Provide the [x, y] coordinate of the cell's center where the given text is located.  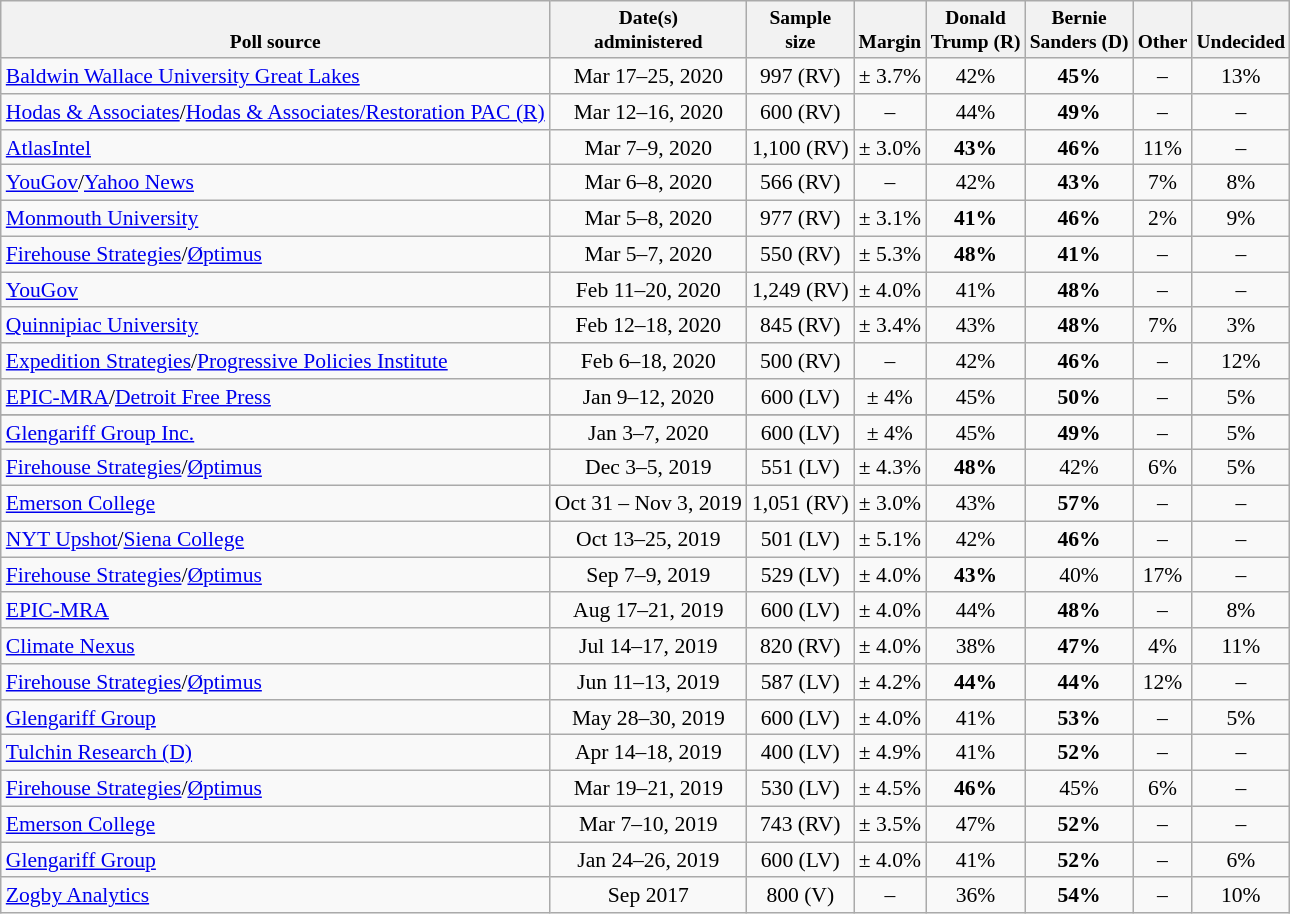
57% [1079, 504]
Poll source [276, 30]
566 (RV) [800, 183]
± 5.3% [890, 254]
± 4.2% [890, 682]
Feb 6–18, 2020 [648, 361]
YouGov/Yahoo News [276, 183]
± 3.5% [890, 824]
600 (RV) [800, 112]
± 4.3% [890, 468]
Dec 3–5, 2019 [648, 468]
529 (LV) [800, 575]
BernieSanders (D) [1079, 30]
845 (RV) [800, 326]
Tulchin Research (D) [276, 753]
Mar 19–21, 2019 [648, 789]
10% [1241, 896]
Sep 7–9, 2019 [648, 575]
Date(s)administered [648, 30]
820 (RV) [800, 646]
Expedition Strategies/Progressive Policies Institute [276, 361]
36% [976, 896]
AtlasIntel [276, 148]
DonaldTrump (R) [976, 30]
743 (RV) [800, 824]
Feb 11–20, 2020 [648, 290]
NYT Upshot/Siena College [276, 540]
Zogby Analytics [276, 896]
977 (RV) [800, 219]
± 3.1% [890, 219]
587 (LV) [800, 682]
Baldwin Wallace University Great Lakes [276, 76]
Mar 7–10, 2019 [648, 824]
Quinnipiac University [276, 326]
Samplesize [800, 30]
9% [1241, 219]
EPIC-MRA/Detroit Free Press [276, 397]
May 28–30, 2019 [648, 718]
4% [1162, 646]
Margin [890, 30]
1,100 (RV) [800, 148]
Glengariff Group Inc. [276, 433]
Hodas & Associates/Hodas & Associates/Restoration PAC (R) [276, 112]
Jan 9–12, 2020 [648, 397]
Jun 11–13, 2019 [648, 682]
± 3.4% [890, 326]
Monmouth University [276, 219]
53% [1079, 718]
2% [1162, 219]
1,249 (RV) [800, 290]
Oct 13–25, 2019 [648, 540]
EPIC-MRA [276, 611]
500 (RV) [800, 361]
Mar 6–8, 2020 [648, 183]
17% [1162, 575]
800 (V) [800, 896]
Other [1162, 30]
501 (LV) [800, 540]
Aug 17–21, 2019 [648, 611]
54% [1079, 896]
1,051 (RV) [800, 504]
Jul 14–17, 2019 [648, 646]
13% [1241, 76]
Feb 12–18, 2020 [648, 326]
± 3.7% [890, 76]
Mar 5–8, 2020 [648, 219]
Oct 31 – Nov 3, 2019 [648, 504]
± 5.1% [890, 540]
550 (RV) [800, 254]
Mar 7–9, 2020 [648, 148]
YouGov [276, 290]
40% [1079, 575]
Climate Nexus [276, 646]
± 4.9% [890, 753]
Mar 12–16, 2020 [648, 112]
50% [1079, 397]
Sep 2017 [648, 896]
Jan 3–7, 2020 [648, 433]
Apr 14–18, 2019 [648, 753]
38% [976, 646]
Jan 24–26, 2019 [648, 860]
3% [1241, 326]
Undecided [1241, 30]
551 (LV) [800, 468]
997 (RV) [800, 76]
530 (LV) [800, 789]
Mar 17–25, 2020 [648, 76]
Mar 5–7, 2020 [648, 254]
400 (LV) [800, 753]
± 4.5% [890, 789]
